Locate the cell with the specified text and output its [x, y] center coordinate. 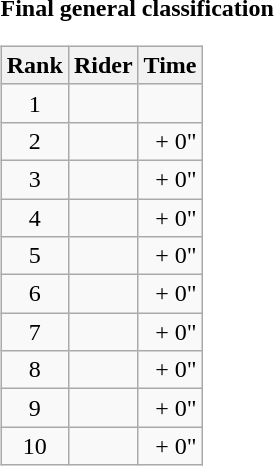
6 [34, 294]
Time [170, 65]
5 [34, 256]
2 [34, 141]
9 [34, 408]
Rider [103, 65]
7 [34, 332]
8 [34, 370]
1 [34, 103]
4 [34, 217]
Rank [34, 65]
3 [34, 179]
10 [34, 446]
